Return the [X, Y] coordinate for the center point of the cell that contains the specified text.  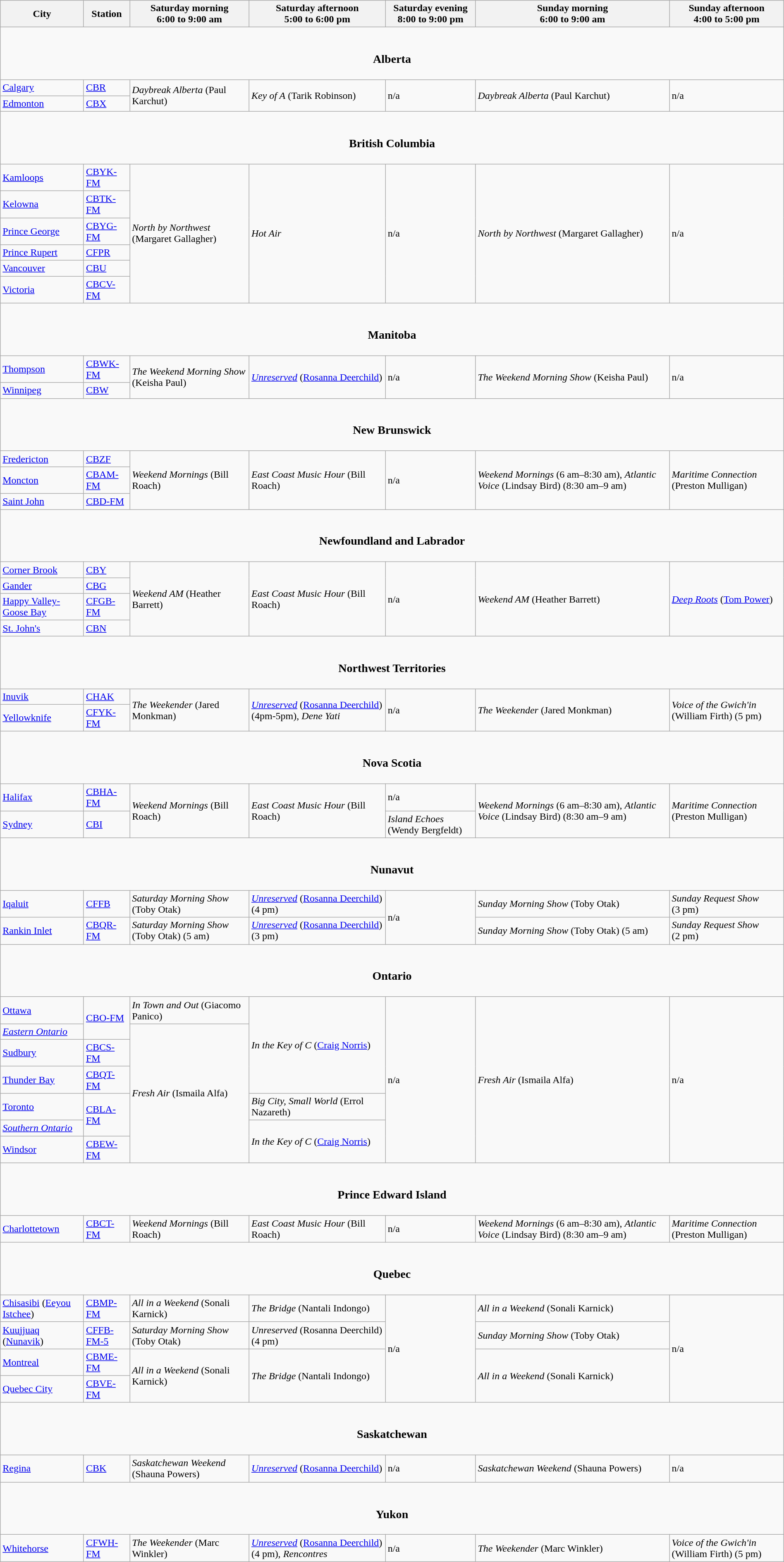
Victoria [42, 289]
Prince George [42, 231]
CFGB-FM [107, 607]
In Town and Out (Giacomo Panico) [189, 1010]
Nova Scotia [392, 758]
Alberta [392, 54]
CFFB-FM-5 [107, 1335]
CBK [107, 1469]
CHAK [107, 696]
CBX [107, 103]
CBU [107, 268]
Gander [42, 586]
Saturday evening8:00 to 9:00 pm [430, 14]
Kelowna [42, 204]
Windsor [42, 1150]
Hot Air [317, 233]
Sunday morning6:00 to 9:00 am [572, 14]
St. John's [42, 628]
CBHA-FM [107, 797]
CBQR-FM [107, 931]
Southern Ontario [42, 1128]
Thompson [42, 369]
Iqaluit [42, 904]
CBR [107, 88]
CBN [107, 628]
New Brunswick [392, 424]
CBYG-FM [107, 231]
Thunder Bay [42, 1079]
CBEW-FM [107, 1150]
Key of A (Tarik Robinson) [317, 96]
CBQT-FM [107, 1079]
Winnipeg [42, 390]
Happy Valley-Goose Bay [42, 607]
CBYK-FM [107, 177]
Newfoundland and Labrador [392, 536]
Prince Rupert [42, 253]
Quebec City [42, 1389]
Big City, Small World (Errol Nazareth) [317, 1107]
Prince Edward Island [392, 1189]
Charlottetown [42, 1229]
CFYK-FM [107, 718]
Sunday afternoon4:00 to 5:00 pm [727, 14]
Quebec [392, 1269]
Deep Roots (Tom Power) [727, 599]
CBO-FM [107, 1018]
CBLA-FM [107, 1114]
Halifax [42, 797]
CFPR [107, 253]
CBWK-FM [107, 369]
Northwest Territories [392, 663]
Ottawa [42, 1010]
Unreserved (Rosanna Deerchild) (3 pm) [317, 931]
Nunavut [392, 864]
Calgary [42, 88]
CFFB [107, 904]
Station [107, 14]
CBD-FM [107, 501]
Sydney [42, 825]
Corner Brook [42, 570]
Saturday afternoon5:00 to 6:00 pm [317, 14]
Regina [42, 1469]
Kuujjuaq (Nunavik) [42, 1335]
Yukon [392, 1509]
CBCS-FM [107, 1053]
Inuvik [42, 696]
City [42, 14]
Edmonton [42, 103]
Sunday Request Show (3 pm) [727, 904]
CBW [107, 390]
British Columbia [392, 137]
CFWH-FM [107, 1548]
Island Echoes (Wendy Bergfeldt) [430, 825]
Unreserved (Rosanna Deerchild) (4pm-5pm), Dene Yati [317, 710]
CBZF [107, 459]
Sudbury [42, 1053]
Ontario [392, 970]
CBAM-FM [107, 480]
Saint John [42, 501]
CBCV-FM [107, 289]
CBVE-FM [107, 1389]
Vancouver [42, 268]
Manitoba [392, 329]
Toronto [42, 1107]
Montreal [42, 1362]
Chisasibi (Eeyou Istchee) [42, 1308]
Whitehorse [42, 1548]
Fredericton [42, 459]
Unreserved (Rosanna Deerchild) (4 pm), Rencontres [317, 1548]
CBG [107, 586]
Kamloops [42, 177]
Eastern Ontario [42, 1031]
CBY [107, 570]
CBME-FM [107, 1362]
Sunday Request Show (2 pm) [727, 931]
Saturday Morning Show (Toby Otak) (5 am) [189, 931]
Saturday morning6:00 to 9:00 am [189, 14]
Saskatchewan [392, 1428]
CBI [107, 825]
Yellowknife [42, 718]
Rankin Inlet [42, 931]
CBCT-FM [107, 1229]
Sunday Morning Show (Toby Otak) (5 am) [572, 931]
CBTK-FM [107, 204]
Moncton [42, 480]
CBMP-FM [107, 1308]
